Pinpoint the cell where the given text exists, returning its (X, Y) midpoint coordinate. 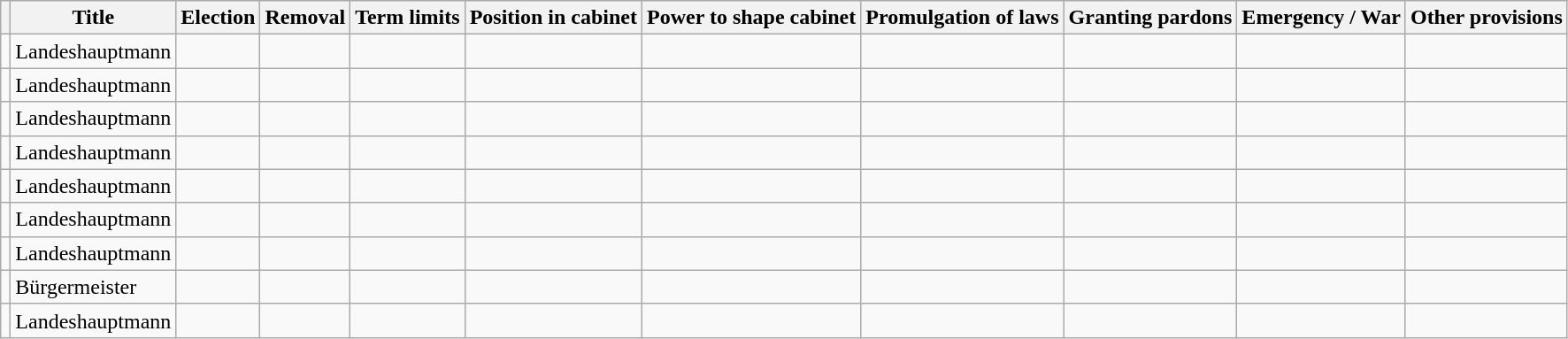
Position in cabinet (553, 18)
Removal (305, 18)
Emergency / War (1322, 18)
Title (94, 18)
Other provisions (1487, 18)
Bürgermeister (94, 287)
Granting pardons (1150, 18)
Election (218, 18)
Promulgation of laws (963, 18)
Term limits (407, 18)
Power to shape cabinet (752, 18)
